Return the [X, Y] coordinate for the center point of the cell that contains the specified text.  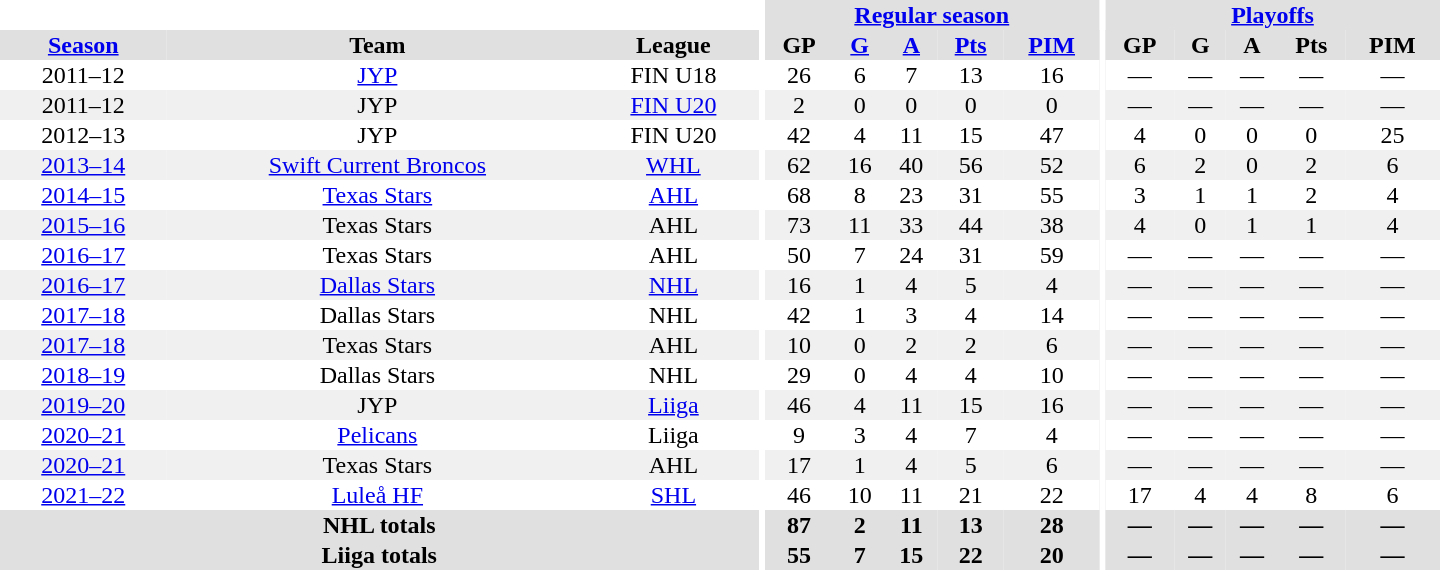
38 [1052, 225]
26 [799, 75]
23 [912, 195]
47 [1052, 135]
20 [1052, 555]
28 [1052, 525]
Team [378, 45]
87 [799, 525]
NHL totals [380, 525]
2018–19 [84, 375]
33 [912, 225]
40 [912, 165]
25 [1392, 135]
2019–20 [84, 405]
Season [84, 45]
Luleå HF [378, 495]
21 [970, 495]
62 [799, 165]
SHL [673, 495]
WHL [673, 165]
59 [1052, 255]
Pelicans [378, 435]
League [673, 45]
2021–22 [84, 495]
2012–13 [84, 135]
29 [799, 375]
FIN U18 [673, 75]
52 [1052, 165]
Playoffs [1272, 15]
9 [799, 435]
Swift Current Broncos [378, 165]
2015–16 [84, 225]
44 [970, 225]
2013–14 [84, 165]
50 [799, 255]
24 [912, 255]
Liiga totals [380, 555]
14 [1052, 315]
56 [970, 165]
73 [799, 225]
2014–15 [84, 195]
68 [799, 195]
Regular season [932, 15]
